Locate the cell with the specified text and output its (x, y) center coordinate. 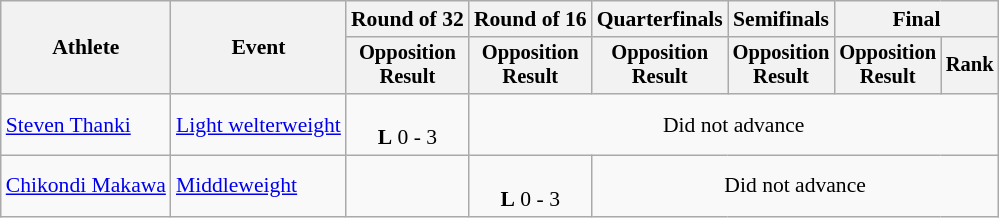
Light welterweight (258, 124)
Round of 32 (408, 19)
Round of 16 (530, 19)
Chikondi Makawa (86, 186)
Middleweight (258, 186)
Athlete (86, 48)
Steven Thanki (86, 124)
Final (916, 19)
Quarterfinals (660, 19)
Event (258, 48)
Rank (970, 66)
Semifinals (782, 19)
